Return [x, y] of the center of cell containing provided text 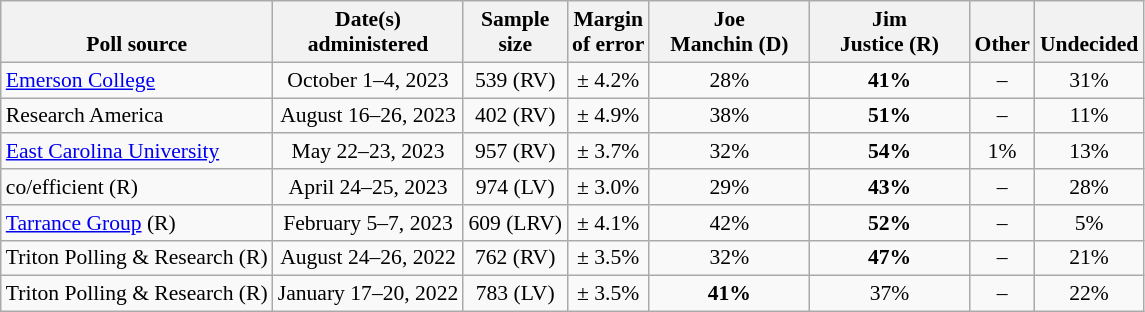
51% [889, 116]
Date(s)administered [368, 32]
38% [729, 116]
609 (LRV) [515, 223]
April 24–25, 2023 [368, 187]
Marginof error [608, 32]
11% [1089, 116]
Emerson College [137, 80]
43% [889, 187]
402 (RV) [515, 116]
Samplesize [515, 32]
47% [889, 258]
Other [1002, 32]
± 3.7% [608, 152]
52% [889, 223]
± 4.2% [608, 80]
August 16–26, 2023 [368, 116]
Poll source [137, 32]
783 (LV) [515, 294]
Research America [137, 116]
JimJustice (R) [889, 32]
± 4.1% [608, 223]
539 (RV) [515, 80]
54% [889, 152]
21% [1089, 258]
Undecided [1089, 32]
East Carolina University [137, 152]
May 22–23, 2023 [368, 152]
Tarrance Group (R) [137, 223]
974 (LV) [515, 187]
± 3.0% [608, 187]
13% [1089, 152]
February 5–7, 2023 [368, 223]
1% [1002, 152]
January 17–20, 2022 [368, 294]
762 (RV) [515, 258]
October 1–4, 2023 [368, 80]
957 (RV) [515, 152]
± 4.9% [608, 116]
co/efficient (R) [137, 187]
August 24–26, 2022 [368, 258]
JoeManchin (D) [729, 32]
37% [889, 294]
29% [729, 187]
5% [1089, 223]
22% [1089, 294]
42% [729, 223]
31% [1089, 80]
